Capture the cell that displays the provided text and extract its (X, Y) central coordinate. 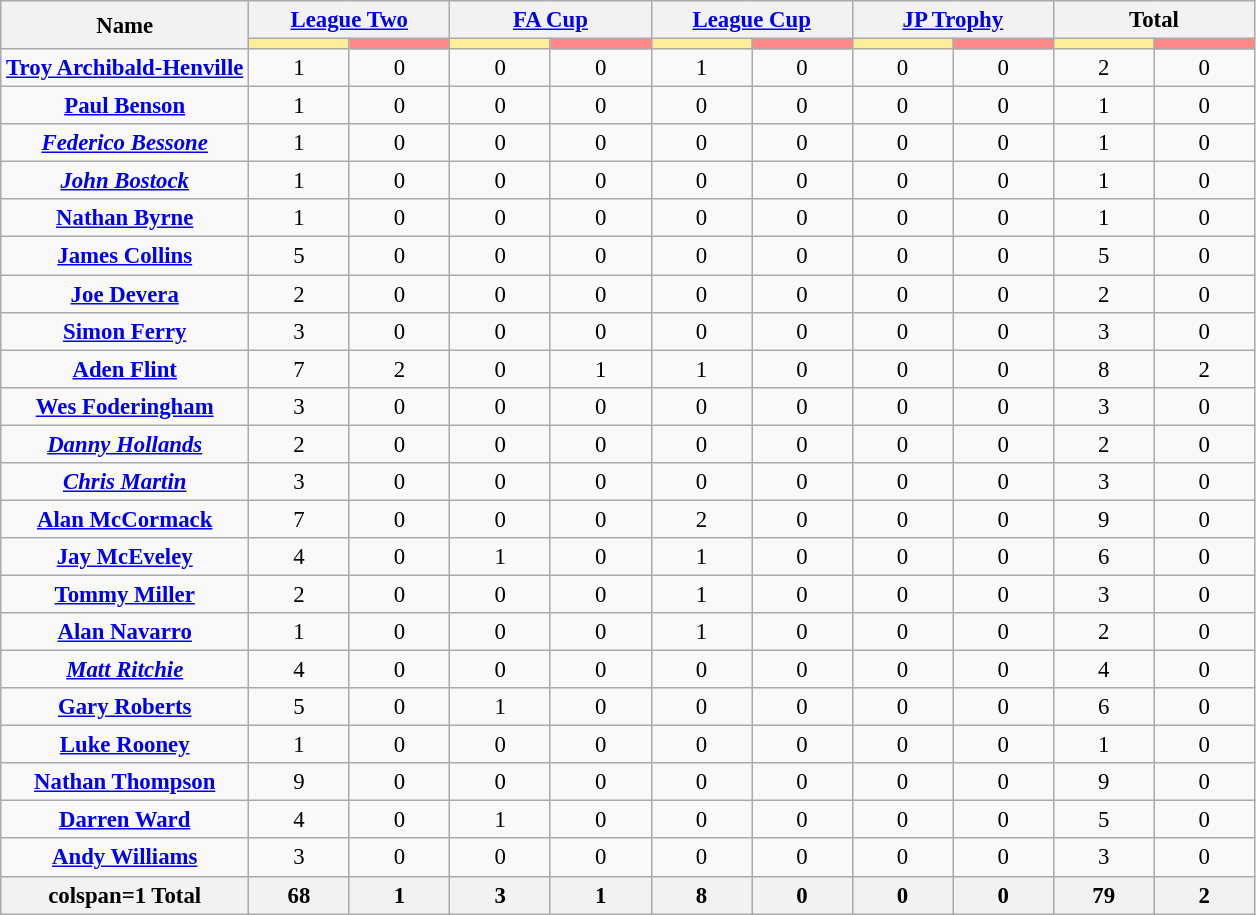
Gary Roberts (125, 707)
Matt Ritchie (125, 670)
James Collins (125, 256)
Alan Navarro (125, 632)
79 (1104, 895)
68 (300, 895)
FA Cup (550, 20)
Joe Devera (125, 294)
Luke Rooney (125, 745)
Nathan Byrne (125, 219)
League Cup (752, 20)
Danny Hollands (125, 444)
Simon Ferry (125, 331)
Darren Ward (125, 820)
Total (1154, 20)
Chris Martin (125, 482)
JP Trophy (952, 20)
Alan McCormack (125, 519)
colspan=1 Total (125, 895)
League Two (350, 20)
Federico Bessone (125, 143)
John Bostock (125, 181)
Name (125, 25)
Paul Benson (125, 106)
Andy Williams (125, 858)
Wes Foderingham (125, 406)
Troy Archibald-Henville (125, 68)
Tommy Miller (125, 594)
Nathan Thompson (125, 782)
Jay McEveley (125, 557)
Aden Flint (125, 369)
